For the text-containing cell, return its midpoint in [x, y] coordinate format. 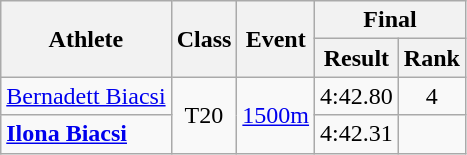
Bernadett Biacsi [86, 96]
4:42.80 [357, 96]
T20 [204, 115]
4:42.31 [357, 134]
Result [357, 58]
Ilona Biacsi [86, 134]
Rank [432, 58]
4 [432, 96]
Event [276, 39]
1500m [276, 115]
Athlete [86, 39]
Final [390, 20]
Class [204, 39]
